Extract the (X, Y) coordinate from the center of the cell holding the provided text.  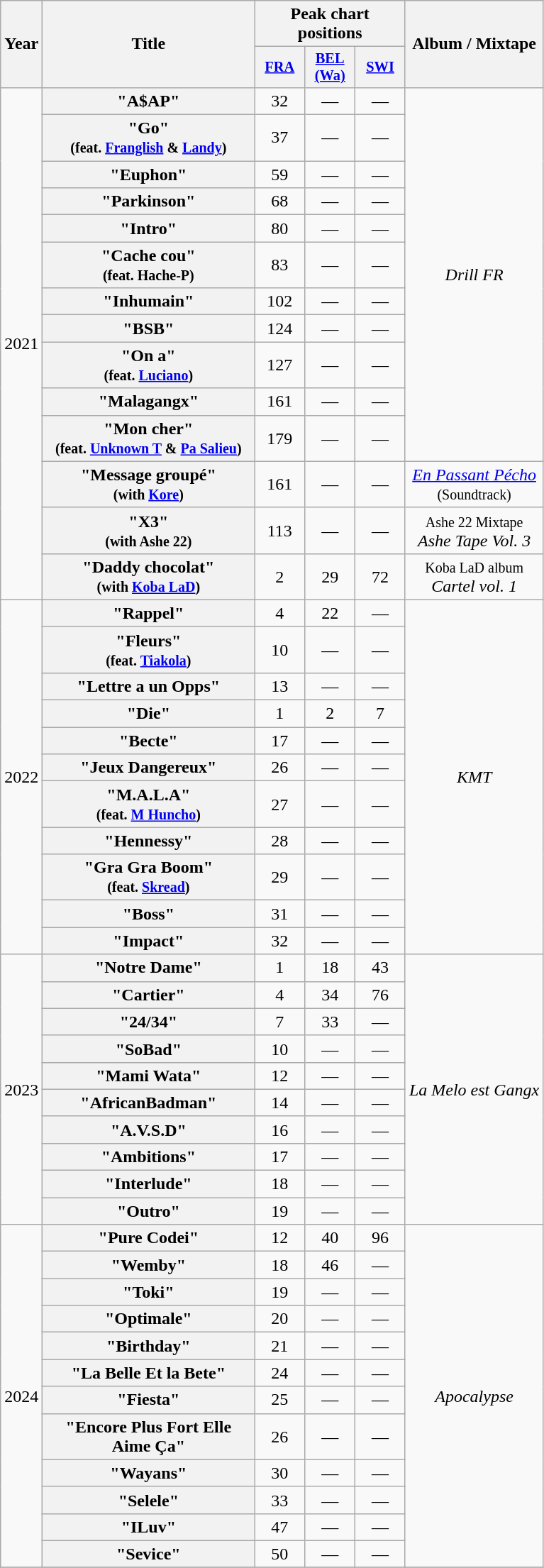
"Birthday" (149, 1346)
"Mon cher"(feat. Unknown T & Pa Salieu) (149, 438)
2024 (21, 1396)
"Encore Plus Fort Elle Aime Ça" (149, 1436)
179 (279, 438)
30 (279, 1473)
76 (380, 995)
47 (279, 1527)
"Becte" (149, 741)
Year (21, 44)
40 (331, 1238)
43 (380, 968)
Title (149, 44)
"Optimale" (149, 1319)
"Mami Wata" (149, 1076)
FRA (279, 67)
127 (279, 365)
"Interlude" (149, 1184)
Koba LaD albumCartel vol. 1 (474, 576)
"BSB" (149, 328)
Ashe 22 MixtapeAshe Tape Vol. 3 (474, 531)
68 (279, 201)
"Wayans" (149, 1473)
50 (279, 1554)
"Pure Codei" (149, 1238)
"Cartier" (149, 995)
72 (380, 576)
"Boss" (149, 914)
2022 (21, 777)
SWI (380, 67)
46 (331, 1265)
124 (279, 328)
"24/34" (149, 1022)
"Malagangx" (149, 402)
"Fiesta" (149, 1400)
20 (279, 1319)
59 (279, 175)
"Ambitions" (149, 1156)
"Euphon" (149, 175)
"Selele" (149, 1500)
"Inhumain" (149, 302)
31 (279, 914)
"Cache cou"(feat. Hache-P) (149, 265)
Drill FR (474, 274)
"Parkinson" (149, 201)
102 (279, 302)
80 (279, 228)
"A.V.S.D" (149, 1130)
"Gra Gra Boom"(feat. Skread) (149, 877)
"Lettre a un Opps" (149, 686)
96 (380, 1238)
"Sevice" (149, 1554)
2021 (21, 343)
KMT (474, 777)
"Hennessy" (149, 841)
BEL(Wa) (331, 67)
28 (279, 841)
"Notre Dame" (149, 968)
"A$AP" (149, 101)
34 (331, 995)
"SoBad" (149, 1049)
16 (279, 1130)
25 (279, 1400)
"X3"(with Ashe 22) (149, 531)
27 (279, 805)
"Go"(feat. Franglish & Landy) (149, 138)
Apocalypse (474, 1396)
"AfricanBadman" (149, 1103)
2023 (21, 1090)
Album / Mixtape (474, 44)
"La Belle Et la Bete" (149, 1373)
"Rappel" (149, 613)
Peak chart positions (331, 24)
"On a"(feat. Luciano) (149, 365)
"Daddy chocolat"(with Koba LaD) (149, 576)
La Melo est Gangx (474, 1090)
"Die" (149, 714)
"Impact" (149, 941)
"Wemby" (149, 1265)
"Outro" (149, 1211)
13 (279, 686)
"Intro" (149, 228)
"Jeux Dangereux" (149, 768)
En Passant Pécho(Soundtrack) (474, 484)
"Toki" (149, 1292)
"Message groupé" (with Kore) (149, 484)
37 (279, 138)
22 (331, 613)
24 (279, 1373)
83 (279, 265)
14 (279, 1103)
"Fleurs"(feat. Tiakola) (149, 650)
113 (279, 531)
21 (279, 1346)
"M.A.L.A"(feat. M Huncho) (149, 805)
"ILuv" (149, 1527)
